Find where the given text appears and provide that cell's center as [x, y] coordinate. 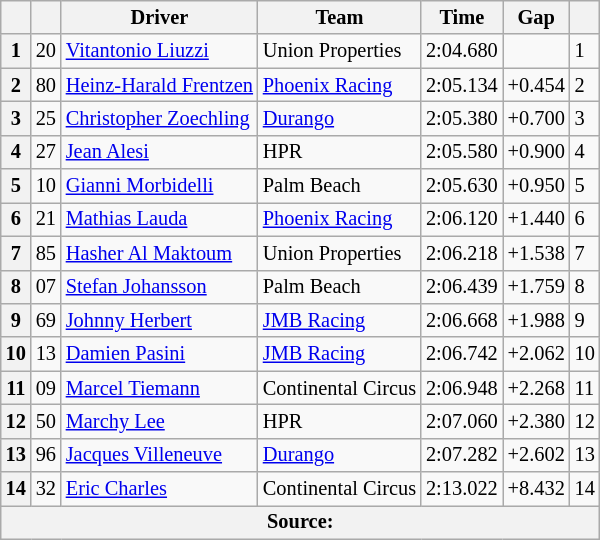
Team [340, 17]
Source: [300, 522]
Gianni Morbidelli [160, 186]
Hasher Al Maktoum [160, 253]
2:04.680 [462, 51]
+1.759 [536, 287]
+8.432 [536, 489]
2:05.580 [462, 152]
85 [46, 253]
69 [46, 320]
2:13.022 [462, 489]
Damien Pasini [160, 354]
+2.062 [536, 354]
20 [46, 51]
50 [46, 421]
Jean Alesi [160, 152]
2:06.742 [462, 354]
+0.700 [536, 118]
Johnny Herbert [160, 320]
2:05.134 [462, 85]
Marchy Lee [160, 421]
+2.602 [536, 455]
2:05.380 [462, 118]
32 [46, 489]
Eric Charles [160, 489]
Vitantonio Liuzzi [160, 51]
Driver [160, 17]
+0.454 [536, 85]
+2.380 [536, 421]
+0.950 [536, 186]
2:06.668 [462, 320]
96 [46, 455]
Jacques Villeneuve [160, 455]
21 [46, 219]
2:06.218 [462, 253]
Marcel Tiemann [160, 388]
2:07.282 [462, 455]
Heinz-Harald Frentzen [160, 85]
2:07.060 [462, 421]
07 [46, 287]
80 [46, 85]
27 [46, 152]
+1.988 [536, 320]
09 [46, 388]
Stefan Johansson [160, 287]
25 [46, 118]
2:06.439 [462, 287]
Time [462, 17]
Mathias Lauda [160, 219]
Christopher Zoechling [160, 118]
+2.268 [536, 388]
Gap [536, 17]
2:06.948 [462, 388]
2:05.630 [462, 186]
+1.538 [536, 253]
2:06.120 [462, 219]
+0.900 [536, 152]
+1.440 [536, 219]
